Provide the (X, Y) coordinate of the cell's center where the given text is located.  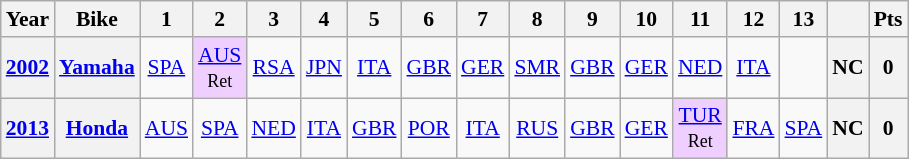
11 (700, 19)
4 (324, 19)
2002 (28, 68)
8 (537, 19)
10 (646, 19)
TURRet (700, 128)
Year (28, 19)
RUS (537, 128)
6 (430, 19)
2013 (28, 128)
Pts (888, 19)
12 (753, 19)
AUS (166, 128)
FRA (753, 128)
SMR (537, 68)
Honda (97, 128)
1 (166, 19)
RSA (273, 68)
Yamaha (97, 68)
JPN (324, 68)
POR (430, 128)
7 (482, 19)
Bike (97, 19)
5 (374, 19)
2 (220, 19)
AUSRet (220, 68)
3 (273, 19)
13 (804, 19)
9 (592, 19)
